For the text-containing cell, return its midpoint in [x, y] coordinate format. 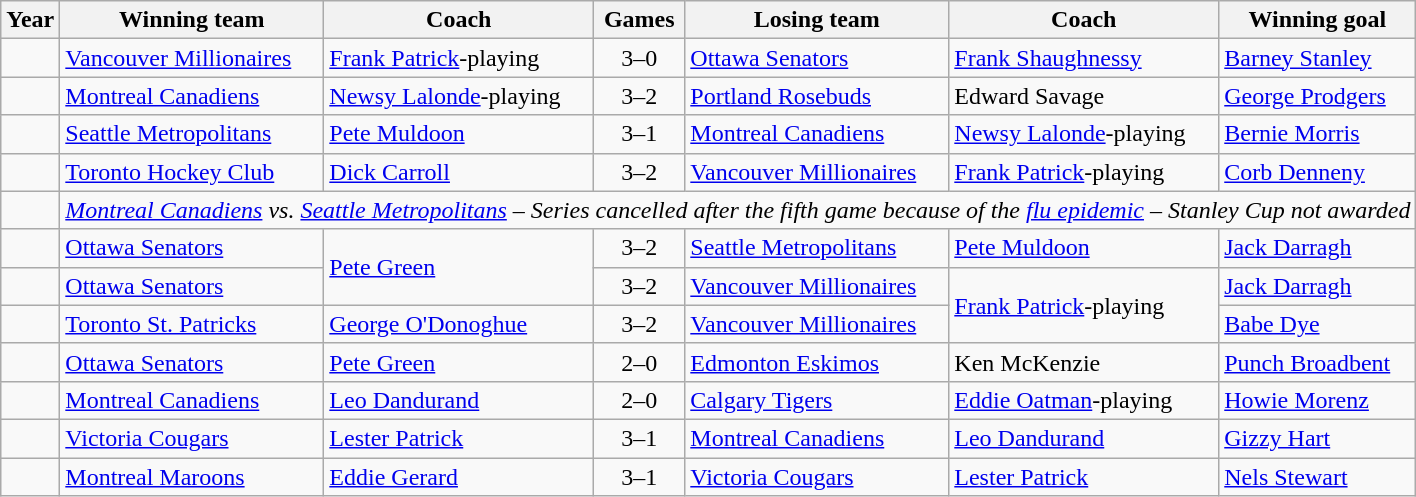
Games [640, 20]
Year [30, 20]
Montreal Canadiens vs. Seattle Metropolitans – Series cancelled after the fifth game because of the flu epidemic – Stanley Cup not awarded [738, 210]
Gizzy Hart [1318, 438]
George O'Donoghue [459, 324]
Nels Stewart [1318, 477]
Toronto Hockey Club [192, 172]
3–0 [640, 58]
Frank Shaughnessy [1084, 58]
Winning team [192, 20]
Barney Stanley [1318, 58]
Dick Carroll [459, 172]
Montreal Maroons [192, 477]
Babe Dye [1318, 324]
Portland Rosebuds [817, 96]
Winning goal [1318, 20]
Corb Denneny [1318, 172]
Howie Morenz [1318, 400]
Bernie Morris [1318, 134]
Ken McKenzie [1084, 362]
Toronto St. Patricks [192, 324]
Eddie Oatman-playing [1084, 400]
Punch Broadbent [1318, 362]
Calgary Tigers [817, 400]
George Prodgers [1318, 96]
Eddie Gerard [459, 477]
Edmonton Eskimos [817, 362]
Edward Savage [1084, 96]
Losing team [817, 20]
